Return [x, y] of the center of cell containing provided text 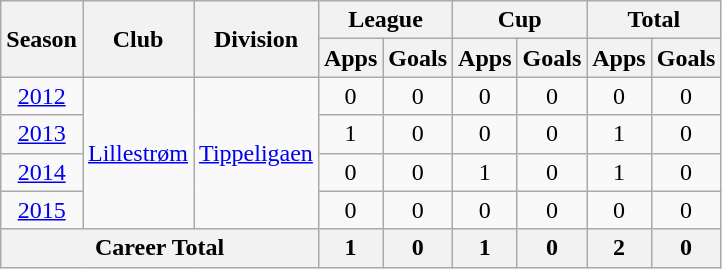
Total [654, 20]
League [385, 20]
2015 [42, 210]
Cup [520, 20]
Season [42, 39]
Tippeligaen [256, 153]
Career Total [160, 248]
2012 [42, 96]
Lillestrøm [138, 153]
Club [138, 39]
Division [256, 39]
2013 [42, 134]
2014 [42, 172]
2 [619, 248]
